Detect which cell encompasses the target text, then output its (X, Y) center coordinate. 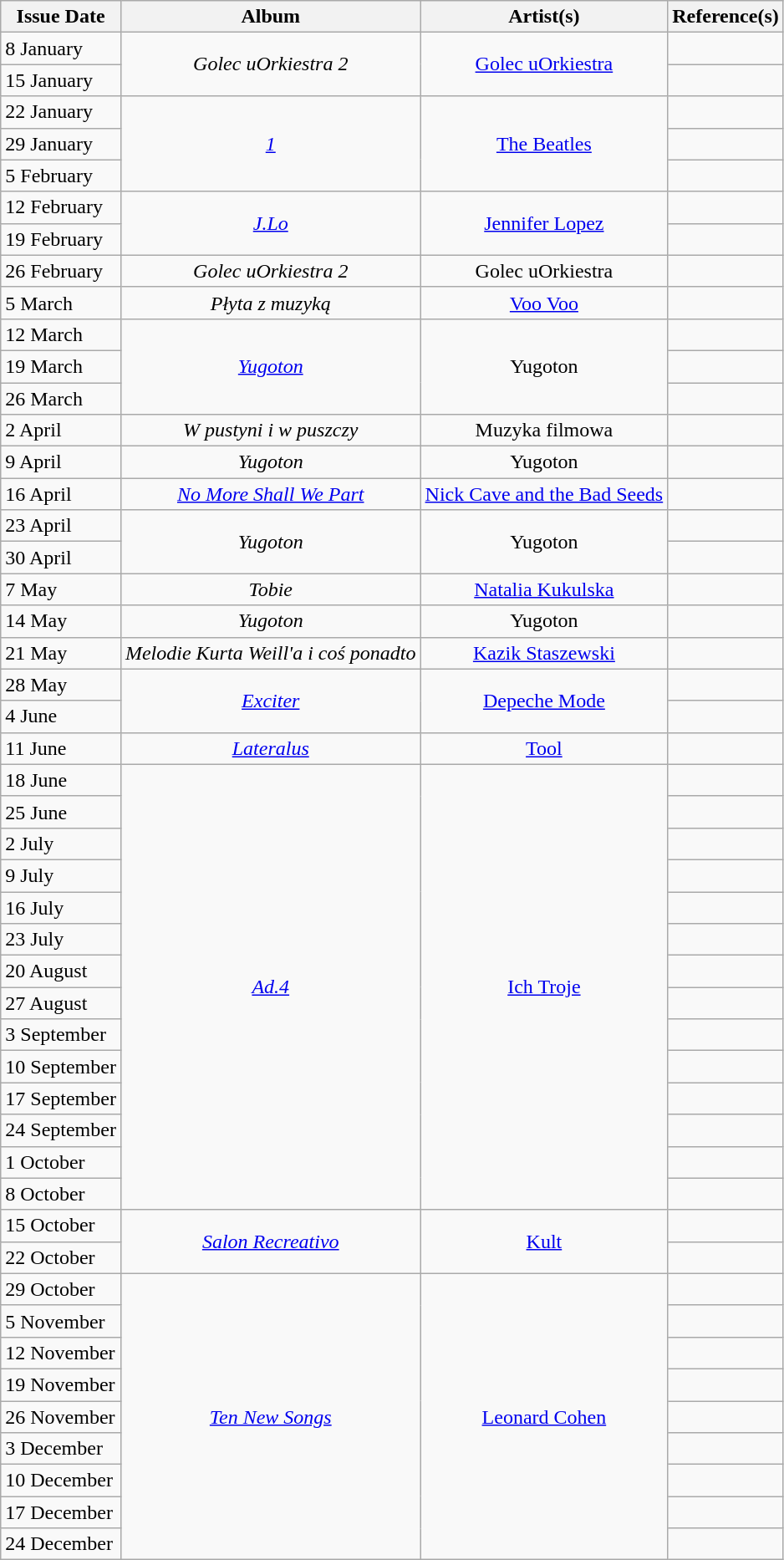
Depeche Mode (544, 701)
14 May (61, 621)
Album (271, 17)
Reference(s) (725, 17)
22 January (61, 112)
Lateralus (271, 748)
19 February (61, 239)
20 August (61, 971)
The Beatles (544, 144)
24 December (61, 1544)
Voo Voo (544, 303)
23 April (61, 526)
22 October (61, 1257)
Kult (544, 1241)
19 November (61, 1384)
12 March (61, 334)
11 June (61, 748)
3 September (61, 1035)
26 March (61, 399)
Ad.4 (271, 986)
8 October (61, 1194)
2 July (61, 844)
8 January (61, 48)
Artist(s) (544, 17)
15 January (61, 80)
5 March (61, 303)
17 December (61, 1512)
12 November (61, 1353)
17 September (61, 1099)
18 June (61, 780)
29 January (61, 144)
27 August (61, 1003)
5 November (61, 1321)
1 October (61, 1162)
16 July (61, 907)
3 December (61, 1449)
W pustyni i w puszczy (271, 431)
19 March (61, 366)
29 October (61, 1289)
Jennifer Lopez (544, 223)
J.Lo (271, 223)
7 May (61, 589)
23 July (61, 940)
30 April (61, 558)
Muzyka filmowa (544, 431)
Płyta z muzyką (271, 303)
26 February (61, 271)
Issue Date (61, 17)
Melodie Kurta Weill'a i coś ponadto (271, 653)
Ten New Songs (271, 1416)
26 November (61, 1417)
2 April (61, 431)
12 February (61, 207)
1 (271, 144)
Tobie (271, 589)
Nick Cave and the Bad Seeds (544, 494)
Tool (544, 748)
Natalia Kukulska (544, 589)
15 October (61, 1226)
21 May (61, 653)
9 July (61, 875)
Ich Troje (544, 986)
25 June (61, 812)
9 April (61, 462)
16 April (61, 494)
No More Shall We Part (271, 494)
28 May (61, 685)
Leonard Cohen (544, 1416)
Salon Recreativo (271, 1241)
Exciter (271, 701)
4 June (61, 716)
5 February (61, 176)
10 December (61, 1481)
10 September (61, 1067)
24 September (61, 1130)
Kazik Staszewski (544, 653)
